Provide the (X, Y) coordinate of the cell's center where the given text is located.  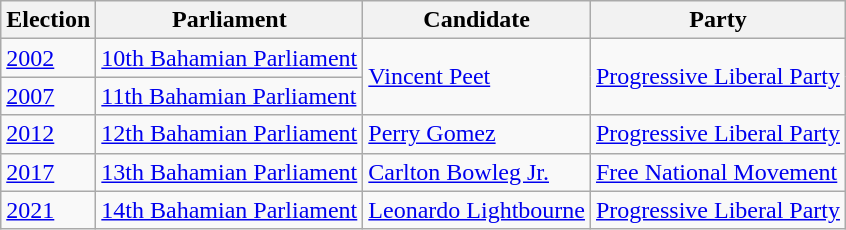
10th Bahamian Parliament (230, 58)
Party (718, 20)
12th Bahamian Parliament (230, 134)
Vincent Peet (477, 77)
2017 (48, 172)
14th Bahamian Parliament (230, 210)
2002 (48, 58)
Candidate (477, 20)
Leonardo Lightbourne (477, 210)
Parliament (230, 20)
Carlton Bowleg Jr. (477, 172)
Perry Gomez (477, 134)
Election (48, 20)
2007 (48, 96)
11th Bahamian Parliament (230, 96)
2012 (48, 134)
Free National Movement (718, 172)
13th Bahamian Parliament (230, 172)
2021 (48, 210)
